Find where the given text appears and provide that cell's center as (x, y) coordinate. 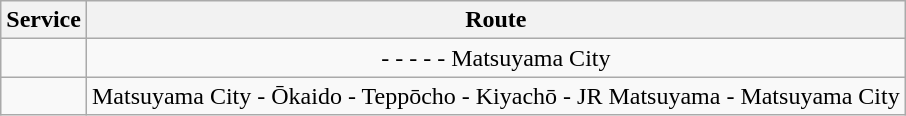
Service (44, 20)
- - - - - Matsuyama City (496, 58)
Matsuyama City - Ōkaido - Teppōcho - Kiyachō - JR Matsuyama - Matsuyama City (496, 96)
Route (496, 20)
